Extract the [x, y] coordinate from the center of the cell holding the provided text.  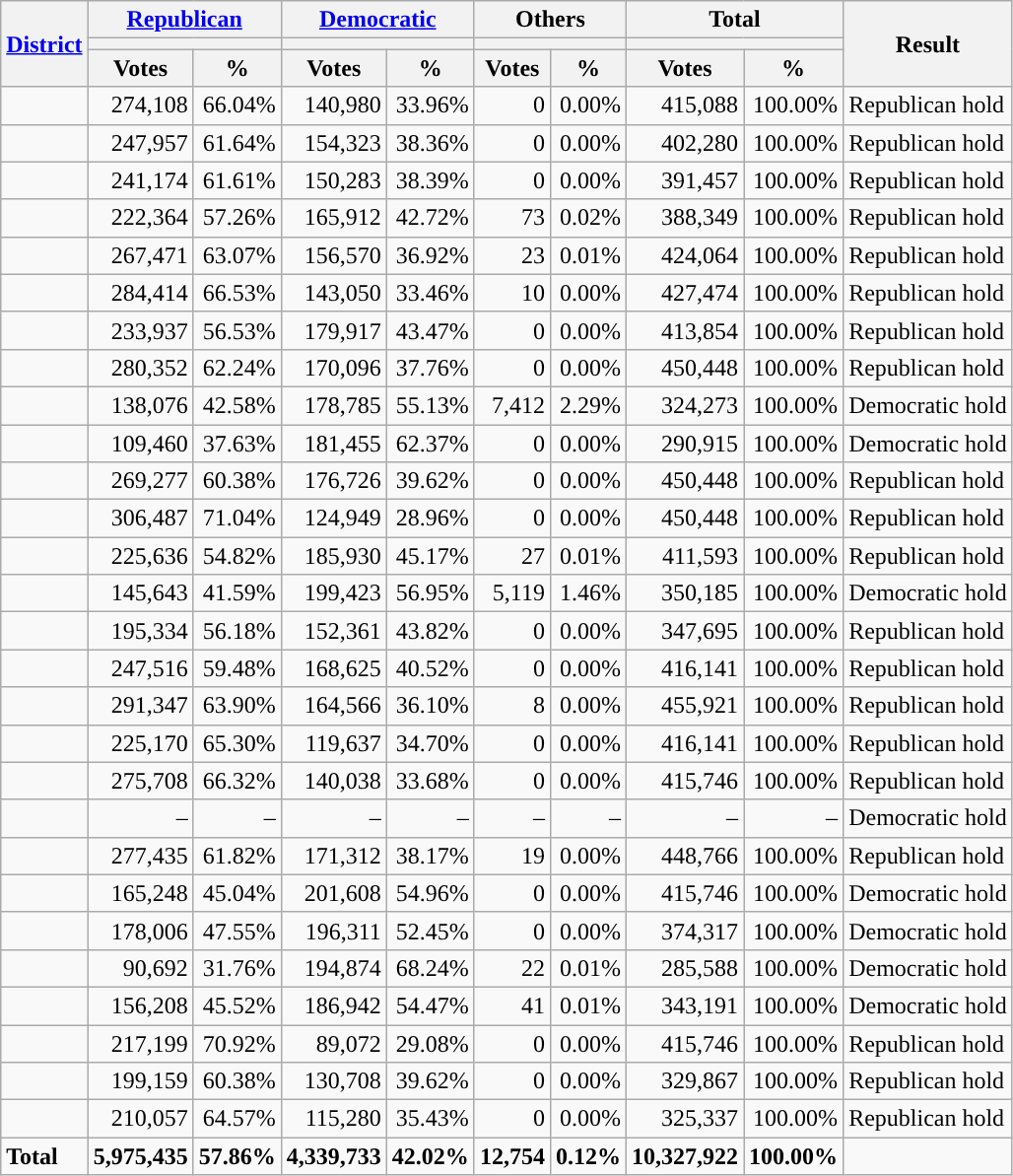
36.92% [430, 255]
165,248 [140, 893]
391,457 [684, 180]
181,455 [333, 443]
267,471 [140, 255]
38.39% [430, 180]
89,072 [333, 1044]
170,096 [333, 368]
38.36% [430, 143]
325,337 [684, 1119]
290,915 [684, 443]
402,280 [684, 143]
38.17% [430, 856]
Republican [184, 20]
7,412 [512, 405]
455,921 [684, 706]
165,912 [333, 218]
57.26% [236, 218]
28.96% [430, 519]
45.04% [236, 893]
217,199 [140, 1044]
222,364 [140, 218]
124,949 [333, 519]
427,474 [684, 293]
186,942 [333, 1005]
140,038 [333, 781]
37.63% [236, 443]
61.82% [236, 856]
306,487 [140, 519]
448,766 [684, 856]
Others [550, 20]
55.13% [430, 405]
374,317 [684, 931]
42.58% [236, 405]
31.76% [236, 968]
225,170 [140, 743]
19 [512, 856]
247,516 [140, 668]
33.68% [430, 781]
247,957 [140, 143]
District [44, 43]
195,334 [140, 631]
42.72% [430, 218]
411,593 [684, 556]
119,637 [333, 743]
61.64% [236, 143]
4,339,733 [333, 1156]
269,277 [140, 481]
241,174 [140, 180]
59.48% [236, 668]
27 [512, 556]
413,854 [684, 330]
115,280 [333, 1119]
280,352 [140, 368]
34.70% [430, 743]
179,917 [333, 330]
63.90% [236, 706]
5,975,435 [140, 1156]
10,327,922 [684, 1156]
199,423 [333, 593]
56.18% [236, 631]
45.52% [236, 1005]
54.96% [430, 893]
199,159 [140, 1081]
185,930 [333, 556]
150,283 [333, 180]
275,708 [140, 781]
143,050 [333, 293]
210,057 [140, 1119]
329,867 [684, 1081]
40.52% [430, 668]
64.57% [236, 1119]
0.02% [587, 218]
130,708 [333, 1081]
233,937 [140, 330]
47.55% [236, 931]
43.47% [430, 330]
415,088 [684, 105]
37.76% [430, 368]
178,785 [333, 405]
57.86% [236, 1156]
23 [512, 255]
12,754 [512, 1156]
35.43% [430, 1119]
324,273 [684, 405]
152,361 [333, 631]
424,064 [684, 255]
156,570 [333, 255]
Democratic [377, 20]
291,347 [140, 706]
52.45% [430, 931]
350,185 [684, 593]
347,695 [684, 631]
0.12% [587, 1156]
33.96% [430, 105]
156,208 [140, 1005]
54.47% [430, 1005]
176,726 [333, 481]
277,435 [140, 856]
66.04% [236, 105]
145,643 [140, 593]
42.02% [430, 1156]
62.24% [236, 368]
274,108 [140, 105]
284,414 [140, 293]
41 [512, 1005]
194,874 [333, 968]
343,191 [684, 1005]
66.32% [236, 781]
5,119 [512, 593]
68.24% [430, 968]
73 [512, 218]
164,566 [333, 706]
70.92% [236, 1044]
63.07% [236, 255]
43.82% [430, 631]
29.08% [430, 1044]
56.95% [430, 593]
90,692 [140, 968]
2.29% [587, 405]
171,312 [333, 856]
178,006 [140, 931]
65.30% [236, 743]
196,311 [333, 931]
Result [928, 43]
62.37% [430, 443]
10 [512, 293]
140,980 [333, 105]
8 [512, 706]
56.53% [236, 330]
201,608 [333, 893]
388,349 [684, 218]
66.53% [236, 293]
33.46% [430, 293]
41.59% [236, 593]
61.61% [236, 180]
54.82% [236, 556]
154,323 [333, 143]
36.10% [430, 706]
138,076 [140, 405]
71.04% [236, 519]
1.46% [587, 593]
45.17% [430, 556]
285,588 [684, 968]
109,460 [140, 443]
168,625 [333, 668]
22 [512, 968]
225,636 [140, 556]
